Search for the cell housing the specified text and yield its (X, Y) center coordinate. 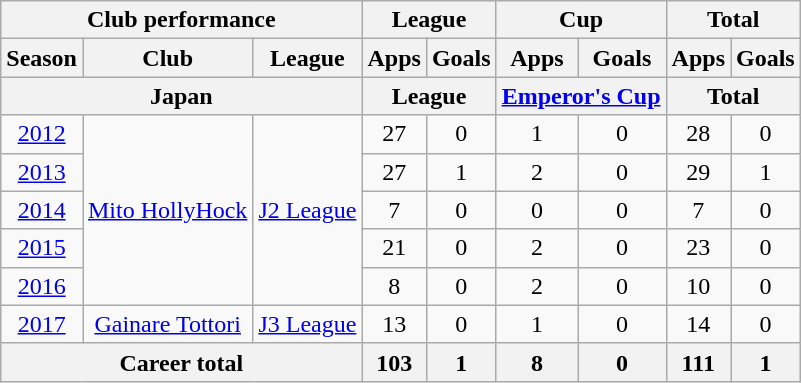
2014 (42, 210)
111 (698, 362)
Club performance (182, 20)
13 (394, 324)
Gainare Tottori (167, 324)
J3 League (308, 324)
29 (698, 172)
10 (698, 286)
28 (698, 134)
J2 League (308, 210)
14 (698, 324)
21 (394, 248)
103 (394, 362)
23 (698, 248)
Career total (182, 362)
Season (42, 58)
Cup (581, 20)
2013 (42, 172)
2012 (42, 134)
Emperor's Cup (581, 96)
2016 (42, 286)
2017 (42, 324)
Club (167, 58)
Japan (182, 96)
2015 (42, 248)
Mito HollyHock (167, 210)
